Output the (x, y) coordinate of the center of the cell containing the given text.  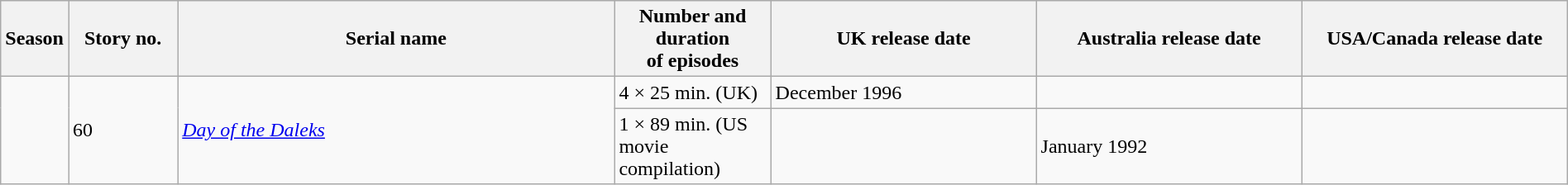
January 1992 (1169, 146)
Story no. (122, 39)
Number and durationof episodes (693, 39)
Day of the Daleks (396, 130)
Season (35, 39)
December 1996 (903, 92)
UK release date (903, 39)
1 × 89 min. (US movie compilation) (693, 146)
Serial name (396, 39)
Australia release date (1169, 39)
4 × 25 min. (UK) (693, 92)
USA/Canada release date (1434, 39)
60 (122, 130)
